Pinpoint the cell where the given text exists, returning its (x, y) midpoint coordinate. 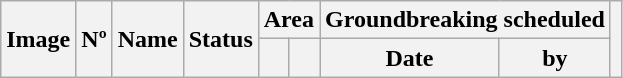
by (554, 58)
Groundbreaking scheduled (466, 20)
Nº (94, 39)
Image (38, 39)
Status (220, 39)
Date (410, 58)
Area (288, 20)
Name (148, 39)
